Locate the cell with the specified text and output its [x, y] center coordinate. 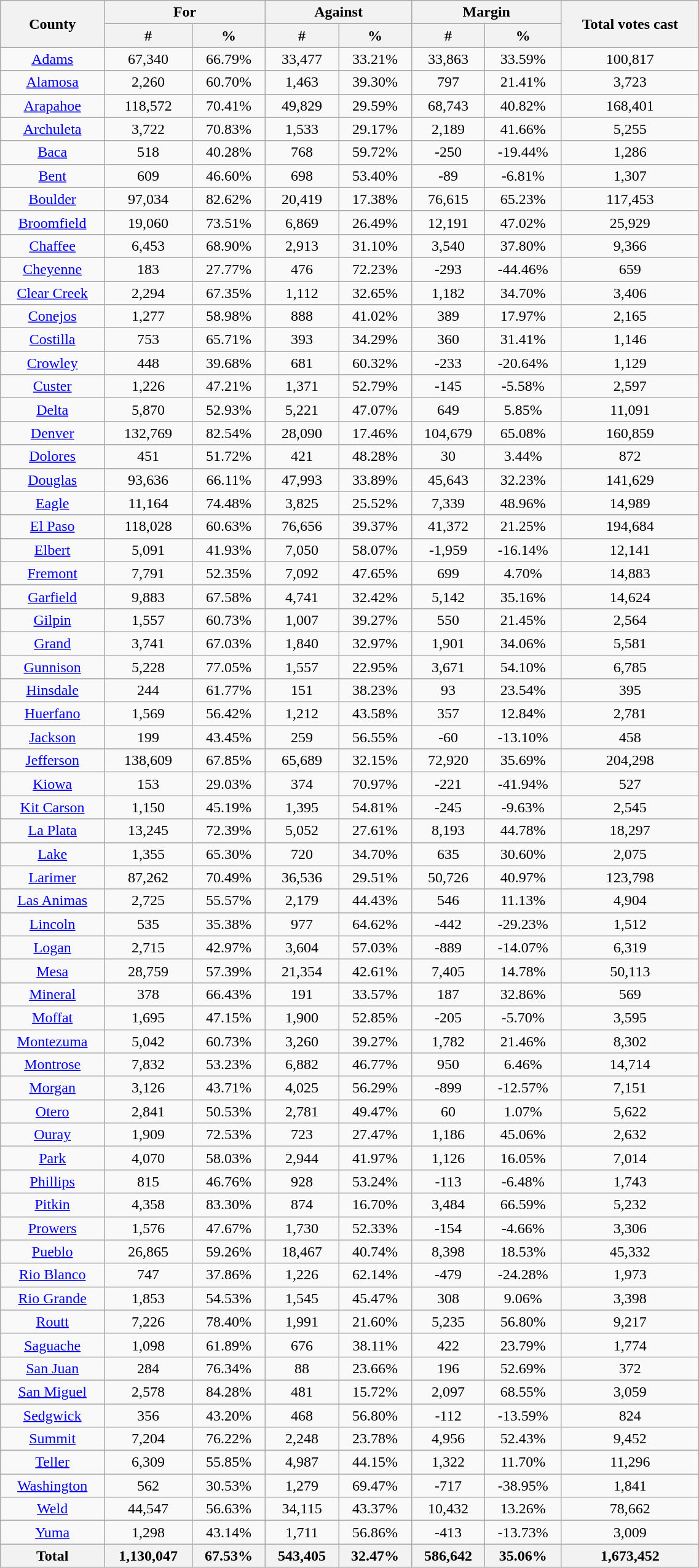
543,405 [302, 1556]
1,129 [630, 363]
5,042 [149, 1041]
66.59% [523, 1205]
23.66% [375, 1368]
7,204 [149, 1439]
84.28% [229, 1392]
67,340 [149, 59]
45,332 [630, 1252]
6,882 [302, 1065]
53.24% [375, 1182]
-29.23% [523, 924]
51.72% [229, 457]
Las Animas [53, 901]
16.05% [523, 1158]
6,785 [630, 667]
49.47% [375, 1111]
-145 [449, 386]
546 [449, 901]
37.80% [523, 246]
77.05% [229, 667]
Elbert [53, 550]
Gunnison [53, 667]
47.65% [375, 573]
527 [630, 784]
34.06% [523, 643]
1,774 [630, 1345]
1,298 [149, 1532]
68.90% [229, 246]
Jackson [53, 737]
-6.81% [523, 176]
14,989 [630, 503]
815 [149, 1182]
14,883 [630, 573]
35.06% [523, 1556]
Archuleta [53, 129]
La Plata [53, 831]
6,869 [302, 222]
535 [149, 924]
100,817 [630, 59]
82.54% [229, 433]
-1,959 [449, 550]
123,798 [630, 877]
23.79% [523, 1345]
586,642 [449, 1556]
Summit [53, 1439]
928 [302, 1182]
4,358 [149, 1205]
753 [149, 340]
3,398 [630, 1298]
5.85% [523, 410]
38.11% [375, 1345]
1,182 [449, 293]
1,576 [149, 1228]
3,059 [630, 1392]
698 [302, 176]
Rio Blanco [53, 1275]
476 [302, 269]
54.81% [375, 807]
Sedgwick [53, 1415]
16.70% [375, 1205]
41,372 [449, 527]
29.59% [375, 106]
-24.28% [523, 1275]
27.61% [375, 831]
Larimer [53, 877]
Alamosa [53, 82]
56.63% [229, 1509]
1,126 [449, 1158]
4,070 [149, 1158]
11,164 [149, 503]
70.49% [229, 877]
32.97% [375, 643]
30.53% [229, 1486]
6,453 [149, 246]
21.25% [523, 527]
13,245 [149, 831]
35.38% [229, 924]
53.23% [229, 1065]
874 [302, 1205]
46.76% [229, 1182]
32.65% [375, 293]
57.39% [229, 971]
32.23% [523, 480]
2,545 [630, 807]
-154 [449, 1228]
1,711 [302, 1532]
Morgan [53, 1088]
29.03% [229, 784]
76,656 [302, 527]
Chaffee [53, 246]
8,398 [449, 1252]
2,097 [449, 1392]
26,865 [149, 1252]
52.35% [229, 573]
2,578 [149, 1392]
Lake [53, 854]
Eagle [53, 503]
3,741 [149, 643]
67.35% [229, 293]
43.58% [375, 714]
Fremont [53, 573]
82.62% [229, 199]
1,007 [302, 620]
56.86% [375, 1532]
60.32% [375, 363]
3,540 [449, 246]
421 [302, 457]
659 [630, 269]
2,260 [149, 82]
4,904 [630, 901]
3,484 [449, 1205]
65.71% [229, 340]
7,014 [630, 1158]
35.69% [523, 761]
Mineral [53, 994]
15.72% [375, 1392]
5,622 [630, 1111]
9,217 [630, 1322]
1,569 [149, 714]
10,432 [449, 1509]
Hinsdale [53, 691]
1,130,047 [149, 1556]
39.30% [375, 82]
-442 [449, 924]
Against [339, 12]
-5.58% [523, 386]
Total [53, 1556]
Washington [53, 1486]
153 [149, 784]
1,512 [630, 924]
3,825 [302, 503]
2,632 [630, 1135]
3,126 [149, 1088]
Custer [53, 386]
72.39% [229, 831]
17.97% [523, 316]
-12.57% [523, 1088]
950 [449, 1065]
1,307 [630, 176]
569 [630, 994]
58.98% [229, 316]
54.53% [229, 1298]
Gilpin [53, 620]
49,829 [302, 106]
356 [149, 1415]
5,052 [302, 831]
168,401 [630, 106]
1,743 [630, 1182]
29.17% [375, 129]
52.69% [523, 1368]
360 [449, 340]
60 [449, 1111]
Garfield [53, 597]
40.97% [523, 877]
768 [302, 152]
-233 [449, 363]
33.89% [375, 480]
14,714 [630, 1065]
3,671 [449, 667]
2,841 [149, 1111]
40.82% [523, 106]
Montrose [53, 1065]
-16.14% [523, 550]
2,294 [149, 293]
1,909 [149, 1135]
2,179 [302, 901]
43.20% [229, 1415]
-13.59% [523, 1415]
Otero [53, 1111]
4,025 [302, 1088]
3.44% [523, 457]
5,235 [449, 1322]
-479 [449, 1275]
1,695 [149, 1017]
1,901 [449, 643]
70.83% [229, 129]
Teller [53, 1462]
59.26% [229, 1252]
76.22% [229, 1439]
2,564 [630, 620]
3,406 [630, 293]
45,643 [449, 480]
1,098 [149, 1345]
34,115 [302, 1509]
1,973 [630, 1275]
-6.48% [523, 1182]
Logan [53, 947]
33.57% [375, 994]
1,112 [302, 293]
78.40% [229, 1322]
7,050 [302, 550]
67.85% [229, 761]
58.03% [229, 1158]
47.07% [375, 410]
65,689 [302, 761]
14,624 [630, 597]
66.43% [229, 994]
21.46% [523, 1041]
56.29% [375, 1088]
104,679 [449, 433]
27.77% [229, 269]
69.47% [375, 1486]
17.46% [375, 433]
25,929 [630, 222]
42.97% [229, 947]
1,277 [149, 316]
21.60% [375, 1322]
33.59% [523, 59]
518 [149, 152]
28,759 [149, 971]
7,339 [449, 503]
33,477 [302, 59]
23.78% [375, 1439]
1,900 [302, 1017]
18,297 [630, 831]
70.97% [375, 784]
68,743 [449, 106]
422 [449, 1345]
43.37% [375, 1509]
797 [449, 82]
118,572 [149, 106]
160,859 [630, 433]
11.70% [523, 1462]
22.95% [375, 667]
Delta [53, 410]
48.96% [523, 503]
747 [149, 1275]
67.53% [229, 1556]
9,452 [630, 1439]
8,302 [630, 1041]
141,629 [630, 480]
Park [53, 1158]
5,870 [149, 410]
12,141 [630, 550]
Margin [487, 12]
4,956 [449, 1439]
41.97% [375, 1158]
56.55% [375, 737]
-9.63% [523, 807]
2,597 [630, 386]
76,615 [449, 199]
6,319 [630, 947]
-89 [449, 176]
699 [449, 573]
244 [149, 691]
1,146 [630, 340]
3,722 [149, 129]
17.38% [375, 199]
481 [302, 1392]
448 [149, 363]
-13.10% [523, 737]
55.57% [229, 901]
1,186 [449, 1135]
44.15% [375, 1462]
39.37% [375, 527]
30 [449, 457]
5,255 [630, 129]
93 [449, 691]
Saguache [53, 1345]
El Paso [53, 527]
676 [302, 1345]
8,193 [449, 831]
50,726 [449, 877]
374 [302, 784]
3,306 [630, 1228]
35.16% [523, 597]
45.47% [375, 1298]
Adams [53, 59]
50,113 [630, 971]
County [53, 24]
40.28% [229, 152]
93,636 [149, 480]
1,279 [302, 1486]
60.70% [229, 82]
33.21% [375, 59]
6.46% [523, 1065]
151 [302, 691]
1,840 [302, 643]
Phillips [53, 1182]
-113 [449, 1182]
47.21% [229, 386]
308 [449, 1298]
Broomfield [53, 222]
9.06% [523, 1298]
7,405 [449, 971]
97,034 [149, 199]
-245 [449, 807]
562 [149, 1486]
Huerfano [53, 714]
65.30% [229, 854]
-38.95% [523, 1486]
11,296 [630, 1462]
7,832 [149, 1065]
-899 [449, 1088]
-44.46% [523, 269]
Weld [53, 1509]
259 [302, 737]
31.41% [523, 340]
5,221 [302, 410]
723 [302, 1135]
44.78% [523, 831]
San Miguel [53, 1392]
Crowley [53, 363]
50.53% [229, 1111]
Routt [53, 1322]
32.42% [375, 597]
62.14% [375, 1275]
284 [149, 1368]
5,142 [449, 597]
30.60% [523, 854]
32.47% [375, 1556]
5,232 [630, 1205]
28,090 [302, 433]
61.77% [229, 691]
36,536 [302, 877]
372 [630, 1368]
458 [630, 737]
Rio Grande [53, 1298]
194,684 [630, 527]
7,092 [302, 573]
-4.66% [523, 1228]
609 [149, 176]
199 [149, 737]
27.47% [375, 1135]
3,260 [302, 1041]
6,309 [149, 1462]
1,286 [630, 152]
389 [449, 316]
-413 [449, 1532]
7,226 [149, 1322]
44,547 [149, 1509]
-13.73% [523, 1532]
649 [449, 410]
Conejos [53, 316]
-14.07% [523, 947]
2,913 [302, 246]
550 [449, 620]
21,354 [302, 971]
29.51% [375, 877]
26.49% [375, 222]
-293 [449, 269]
5,228 [149, 667]
1,991 [302, 1322]
83.30% [229, 1205]
11,091 [630, 410]
San Juan [53, 1368]
-112 [449, 1415]
32.86% [523, 994]
37.86% [229, 1275]
Montezuma [53, 1041]
61.89% [229, 1345]
68.55% [523, 1392]
1,730 [302, 1228]
14.78% [523, 971]
9,883 [149, 597]
52.79% [375, 386]
11.13% [523, 901]
58.07% [375, 550]
70.41% [229, 106]
52.93% [229, 410]
204,298 [630, 761]
47.15% [229, 1017]
2,248 [302, 1439]
For [185, 12]
872 [630, 457]
52.43% [523, 1439]
31.10% [375, 246]
2,944 [302, 1158]
46.60% [229, 176]
118,028 [149, 527]
4,741 [302, 597]
-205 [449, 1017]
Total votes cast [630, 24]
2,165 [630, 316]
1,673,452 [630, 1556]
21.41% [523, 82]
681 [302, 363]
43.45% [229, 737]
Ouray [53, 1135]
Jefferson [53, 761]
65.08% [523, 433]
1,395 [302, 807]
1,322 [449, 1462]
1,533 [302, 129]
1,782 [449, 1041]
-5.70% [523, 1017]
393 [302, 340]
66.79% [229, 59]
824 [630, 1415]
48.28% [375, 457]
191 [302, 994]
720 [302, 854]
19,060 [149, 222]
45.06% [523, 1135]
52.33% [375, 1228]
Grand [53, 643]
7,791 [149, 573]
53.40% [375, 176]
32.15% [375, 761]
Denver [53, 433]
-41.94% [523, 784]
2,715 [149, 947]
Cheyenne [53, 269]
88 [302, 1368]
451 [149, 457]
59.72% [375, 152]
Dolores [53, 457]
2,725 [149, 901]
73.51% [229, 222]
1,212 [302, 714]
Pitkin [53, 1205]
72,920 [449, 761]
1,463 [302, 82]
Kiowa [53, 784]
38.23% [375, 691]
Mesa [53, 971]
Pueblo [53, 1252]
39.68% [229, 363]
395 [630, 691]
55.85% [229, 1462]
1,371 [302, 386]
-20.64% [523, 363]
67.03% [229, 643]
7,151 [630, 1088]
1,355 [149, 854]
Baca [53, 152]
Bent [53, 176]
196 [449, 1368]
5,091 [149, 550]
64.62% [375, 924]
187 [449, 994]
-60 [449, 737]
12,191 [449, 222]
18.53% [523, 1252]
3,595 [630, 1017]
357 [449, 714]
1,150 [149, 807]
1,545 [302, 1298]
-221 [449, 784]
3,723 [630, 82]
23.54% [523, 691]
1,841 [630, 1486]
65.23% [523, 199]
3,604 [302, 947]
138,609 [149, 761]
87,262 [149, 877]
Lincoln [53, 924]
25.52% [375, 503]
60.63% [229, 527]
43.14% [229, 1532]
Prowers [53, 1228]
Costilla [53, 340]
-717 [449, 1486]
132,769 [149, 433]
378 [149, 994]
54.10% [523, 667]
21.45% [523, 620]
4,987 [302, 1462]
-250 [449, 152]
40.74% [375, 1252]
Moffat [53, 1017]
4.70% [523, 573]
67.58% [229, 597]
47,993 [302, 480]
57.03% [375, 947]
977 [302, 924]
Arapahoe [53, 106]
Boulder [53, 199]
33,863 [449, 59]
46.77% [375, 1065]
41.93% [229, 550]
56.42% [229, 714]
117,453 [630, 199]
888 [302, 316]
9,366 [630, 246]
Clear Creek [53, 293]
1,853 [149, 1298]
635 [449, 854]
Kit Carson [53, 807]
41.66% [523, 129]
52.85% [375, 1017]
Douglas [53, 480]
66.11% [229, 480]
2,075 [630, 854]
2,189 [449, 129]
5,581 [630, 643]
41.02% [375, 316]
1.07% [523, 1111]
Yuma [53, 1532]
47.67% [229, 1228]
78,662 [630, 1509]
76.34% [229, 1368]
45.19% [229, 807]
72.53% [229, 1135]
43.71% [229, 1088]
20,419 [302, 199]
-889 [449, 947]
74.48% [229, 503]
42.61% [375, 971]
13.26% [523, 1509]
47.02% [523, 222]
12.84% [523, 714]
72.23% [375, 269]
18,467 [302, 1252]
34.29% [375, 340]
468 [302, 1415]
183 [149, 269]
44.43% [375, 901]
-19.44% [523, 152]
3,009 [630, 1532]
